Identify which cell holds the provided text, then report its [X, Y] central coordinate. 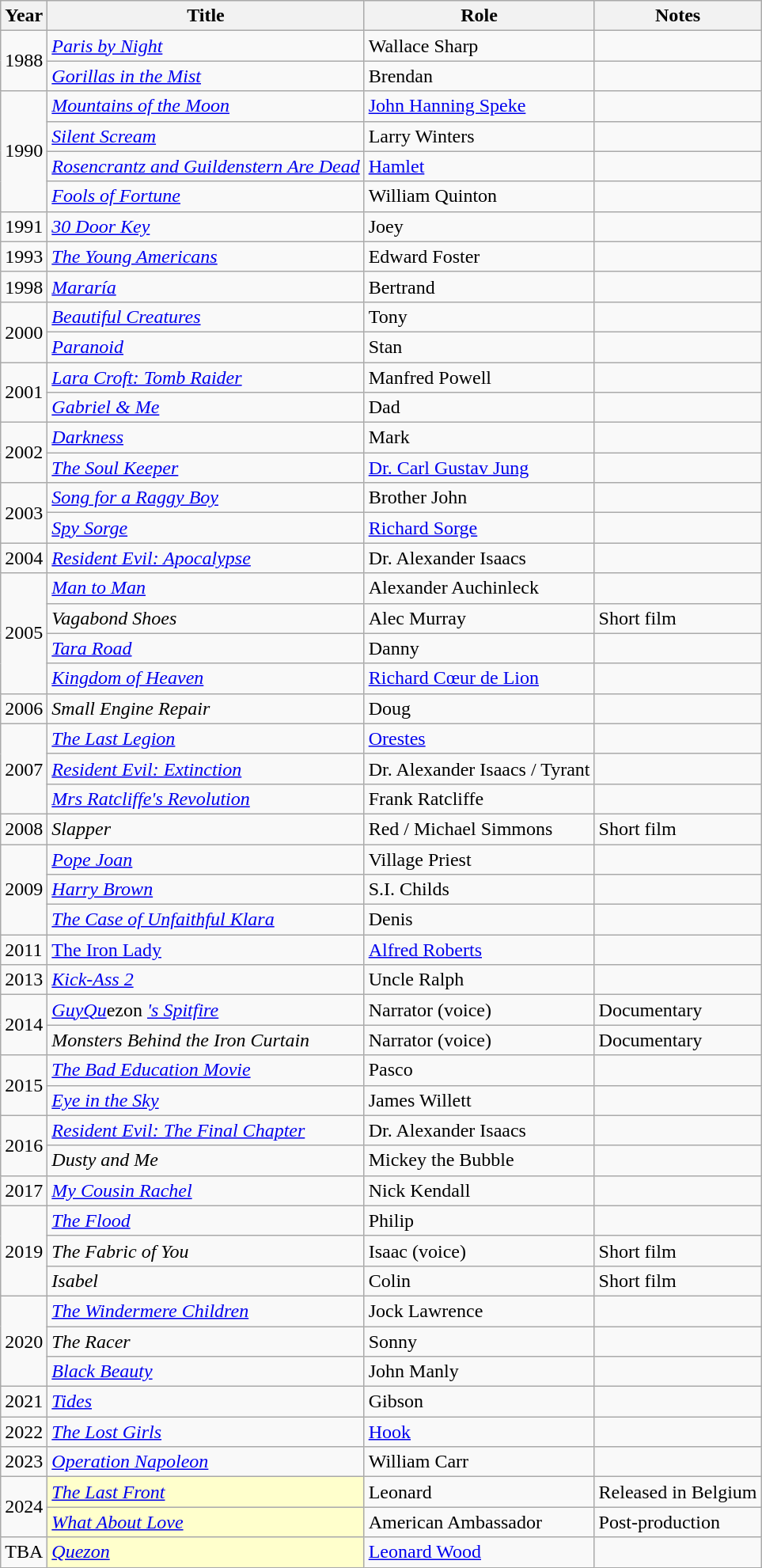
TBA [24, 1552]
Pope Joan [206, 859]
Joey [480, 226]
1998 [24, 287]
Manfred Powell [480, 378]
The Fabric of You [206, 1251]
Mountains of the Moon [206, 106]
Mrs Ratcliffe's Revolution [206, 799]
Nick Kendall [480, 1190]
What About Love [206, 1522]
Rosencrantz and Guildenstern Are Dead [206, 166]
The Windermere Children [206, 1311]
2003 [24, 513]
Danny [480, 648]
Mark [480, 438]
Paranoid [206, 347]
2004 [24, 558]
Black Beauty [206, 1372]
Eye in the Sky [206, 1100]
Kingdom of Heaven [206, 678]
John Manly [480, 1372]
Dr. Alexander Isaacs / Tyrant [480, 769]
Philip [480, 1221]
Larry Winters [480, 136]
Post-production [677, 1522]
Year [24, 16]
Alexander Auchinleck [480, 588]
James Willett [480, 1100]
American Ambassador [480, 1522]
Hook [480, 1432]
Bertrand [480, 287]
Released in Belgium [677, 1492]
2021 [24, 1402]
Vagabond Shoes [206, 618]
My Cousin Rachel [206, 1190]
Leonard [480, 1492]
GuyQuezon 's Spitfire [206, 1010]
2008 [24, 829]
The Last Legion [206, 738]
Role [480, 16]
2005 [24, 633]
Kick-Ass 2 [206, 980]
The Soul Keeper [206, 468]
Mickey the Bubble [480, 1160]
2000 [24, 332]
Hamlet [480, 166]
Leonard Wood [480, 1552]
Small Engine Repair [206, 708]
2016 [24, 1145]
Beautiful Creatures [206, 317]
Dusty and Me [206, 1160]
Sonny [480, 1342]
Operation Napoleon [206, 1462]
1991 [24, 226]
Red / Michael Simmons [480, 829]
Dr. Carl Gustav Jung [480, 468]
Darkness [206, 438]
The Lost Girls [206, 1432]
William Carr [480, 1462]
Gorillas in the Mist [206, 76]
Silent Scream [206, 136]
The Bad Education Movie [206, 1070]
Alec Murray [480, 618]
2023 [24, 1462]
Isabel [206, 1281]
The Case of Unfaithful Klara [206, 920]
Edward Foster [480, 256]
2006 [24, 708]
2009 [24, 889]
2022 [24, 1432]
Tides [206, 1402]
William Quinton [480, 196]
Richard Sorge [480, 528]
Lara Croft: Tomb Raider [206, 378]
2013 [24, 980]
Alfred Roberts [480, 950]
Mararía [206, 287]
Harry Brown [206, 890]
2020 [24, 1341]
30 Door Key [206, 226]
Isaac (voice) [480, 1251]
2024 [24, 1507]
Gibson [480, 1402]
The Flood [206, 1221]
The Racer [206, 1342]
Title [206, 16]
Song for a Raggy Boy [206, 498]
Brother John [480, 498]
Stan [480, 347]
Dad [480, 408]
Jock Lawrence [480, 1311]
Denis [480, 920]
2011 [24, 950]
Fools of Fortune [206, 196]
Pasco [480, 1070]
Spy Sorge [206, 528]
Orestes [480, 738]
Colin [480, 1281]
S.I. Childs [480, 890]
Tara Road [206, 648]
Richard Cœur de Lion [480, 678]
Frank Ratcliffe [480, 799]
Notes [677, 16]
Tony [480, 317]
Man to Man [206, 588]
Resident Evil: Apocalypse [206, 558]
2015 [24, 1085]
1993 [24, 256]
Village Priest [480, 859]
Resident Evil: Extinction [206, 769]
1988 [24, 61]
1990 [24, 151]
Resident Evil: The Final Chapter [206, 1130]
The Young Americans [206, 256]
2014 [24, 1025]
Slapper [206, 829]
John Hanning Speke [480, 106]
Doug [480, 708]
Monsters Behind the Iron Curtain [206, 1040]
2002 [24, 453]
Brendan [480, 76]
Gabriel & Me [206, 408]
Wallace Sharp [480, 46]
Quezon [206, 1552]
2007 [24, 769]
The Last Front [206, 1492]
2017 [24, 1190]
2019 [24, 1251]
Paris by Night [206, 46]
Uncle Ralph [480, 980]
The Iron Lady [206, 950]
2001 [24, 393]
